Search for the cell housing the specified text and yield its (X, Y) center coordinate. 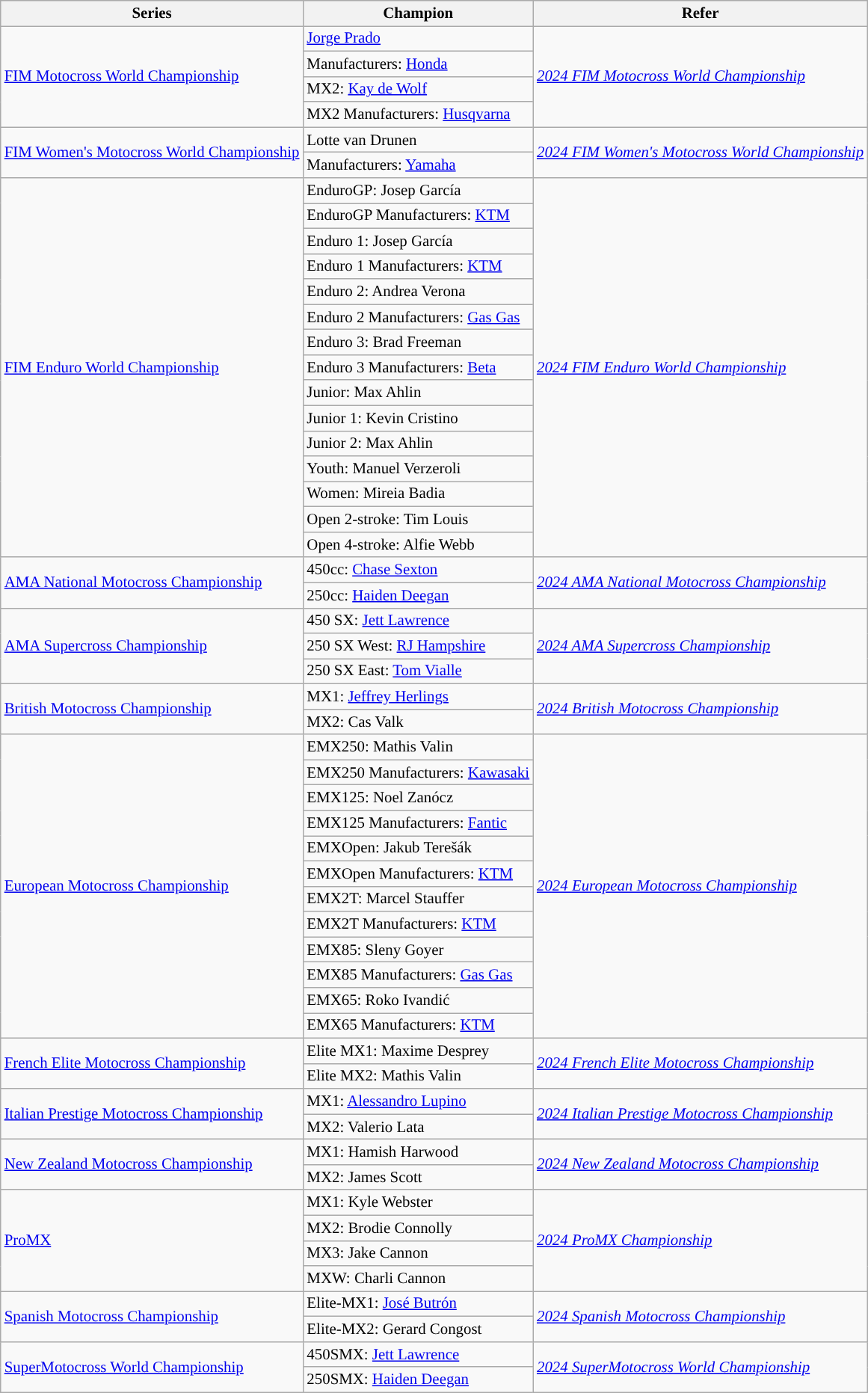
Manufacturers: Honda (418, 64)
EMX250 Manufacturers: Kawasaki (418, 772)
Enduro 3 Manufacturers: Beta (418, 367)
Elite-MX1: José Butrón (418, 1304)
Champion (418, 13)
EMX125: Noel Zanócz (418, 798)
Open 2-stroke: Tim Louis (418, 520)
EMX2T: Marcel Stauffer (418, 899)
450cc: Chase Sexton (418, 570)
2024 ProMX Championship (700, 1240)
EnduroGP: Josep García (418, 191)
2024 British Motocross Championship (700, 709)
250 SX West: RJ Hampshire (418, 646)
2024 Italian Prestige Motocross Championship (700, 1114)
Enduro 1 Manufacturers: KTM (418, 266)
AMA Supercross Championship (153, 646)
Junior 1: Kevin Cristino (418, 418)
EMX125 Manufacturers: Fantic (418, 823)
2024 FIM Motocross World Championship (700, 76)
Enduro 2: Andrea Verona (418, 292)
2024 AMA Supercross Championship (700, 646)
EMX85: Sleny Goyer (418, 950)
EMX65 Manufacturers: KTM (418, 1025)
MX3: Jake Cannon (418, 1253)
2024 Spanish Motocross Championship (700, 1317)
FIM Enduro World Championship (153, 368)
MX1: Jeffrey Herlings (418, 696)
MX1: Hamish Harwood (418, 1152)
2024 SuperMotocross World Championship (700, 1367)
Junior 2: Max Ahlin (418, 443)
250cc: Haiden Deegan (418, 595)
Jorge Prado (418, 38)
ProMX (153, 1240)
Open 4-stroke: Alfie Webb (418, 544)
Lotte van Drunen (418, 140)
Elite MX2: Mathis Valin (418, 1076)
EMX2T Manufacturers: KTM (418, 924)
EMX65: Roko Ivandić (418, 1000)
SuperMotocross World Championship (153, 1367)
EnduroGP Manufacturers: KTM (418, 215)
Refer (700, 13)
250 SX East: Tom Vialle (418, 671)
Enduro 3: Brad Freeman (418, 342)
EMX85 Manufacturers: Gas Gas (418, 975)
MX2: Valerio Lata (418, 1127)
EMXOpen Manufacturers: KTM (418, 873)
Junior: Max Ahlin (418, 393)
2024 French Elite Motocross Championship (700, 1063)
MXW: Charli Cannon (418, 1279)
MX2: Brodie Connolly (418, 1228)
MX2: Cas Valk (418, 722)
Enduro 1: Josep García (418, 241)
2024 European Motocross Championship (700, 886)
New Zealand Motocross Championship (153, 1165)
MX2: Kay de Wolf (418, 89)
Elite-MX2: Gerard Congost (418, 1329)
2024 New Zealand Motocross Championship (700, 1165)
EMXOpen: Jakub Terešák (418, 849)
MX1: Kyle Webster (418, 1202)
Women: Mireia Badia (418, 494)
MX1: Alessandro Lupino (418, 1101)
Manufacturers: Yamaha (418, 165)
Spanish Motocross Championship (153, 1317)
FIM Women's Motocross World Championship (153, 153)
Enduro 2 Manufacturers: Gas Gas (418, 317)
AMA National Motocross Championship (153, 582)
2024 FIM Enduro World Championship (700, 368)
MX2 Manufacturers: Husqvarna (418, 114)
2024 AMA National Motocross Championship (700, 582)
Youth: Manuel Verzeroli (418, 469)
European Motocross Championship (153, 886)
British Motocross Championship (153, 709)
EMX250: Mathis Valin (418, 747)
2024 FIM Women's Motocross World Championship (700, 153)
MX2: James Scott (418, 1177)
FIM Motocross World Championship (153, 76)
Elite MX1: Maxime Desprey (418, 1051)
250SMX: Haiden Deegan (418, 1380)
450 SX: Jett Lawrence (418, 621)
450SMX: Jett Lawrence (418, 1354)
Series (153, 13)
French Elite Motocross Championship (153, 1063)
Italian Prestige Motocross Championship (153, 1114)
